From the cell containing the given text, extract its center point as (x, y) coordinate. 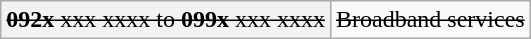
092x xxx xxxx to 099x xxx xxxx (166, 20)
Broadband services (430, 20)
